Return [X, Y] of the center of cell containing provided text 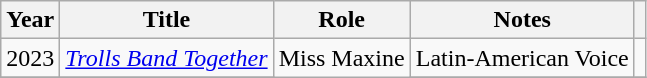
Year [30, 20]
Notes [522, 20]
Trolls Band Together [166, 58]
Title [166, 20]
Latin-American Voice [522, 58]
Miss Maxine [342, 58]
Role [342, 20]
2023 [30, 58]
